Detect which cell encompasses the target text, then output its [x, y] center coordinate. 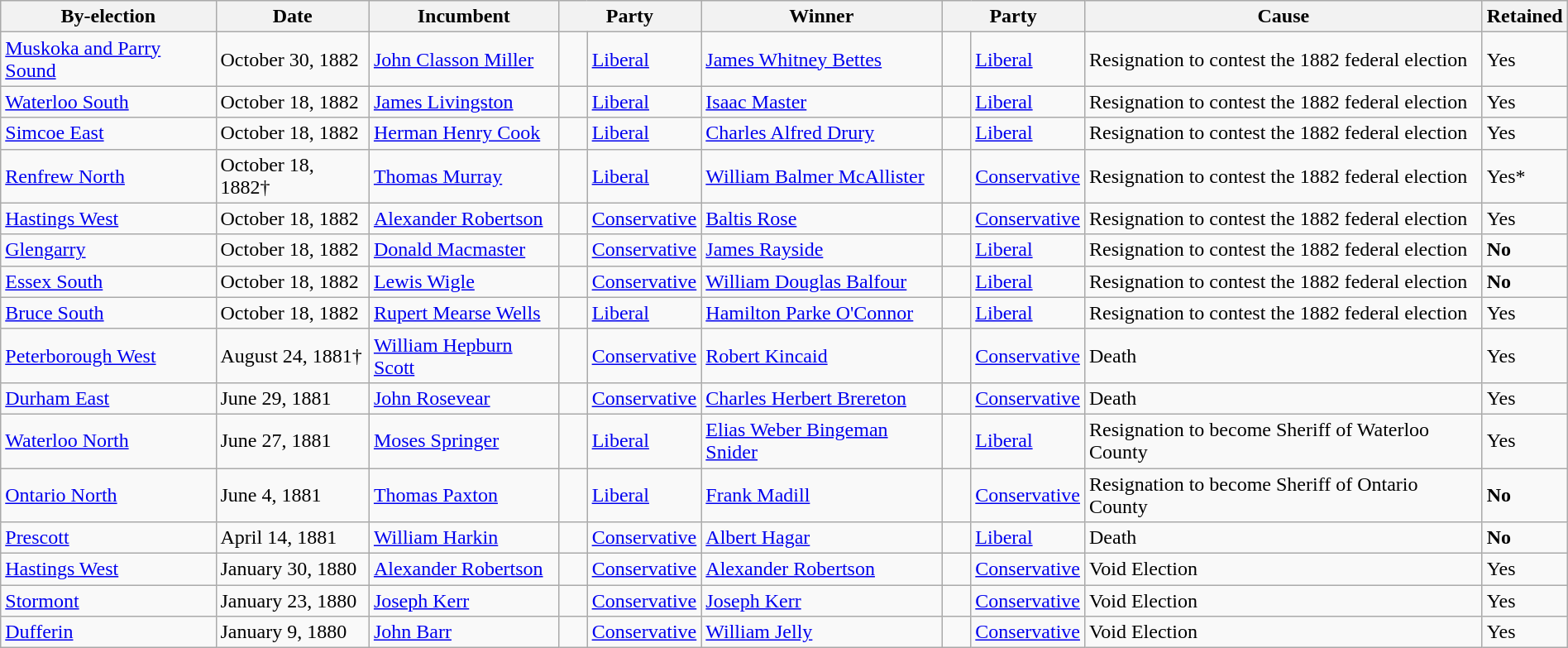
Donald Macmaster [463, 250]
John Barr [463, 632]
January 9, 1880 [293, 632]
Elias Weber Bingeman Snider [822, 440]
Moses Springer [463, 440]
June 27, 1881 [293, 440]
Date [293, 17]
Bruce South [108, 313]
June 29, 1881 [293, 398]
Muskoka and Parry Sound [108, 60]
Yes* [1525, 175]
By-election [108, 17]
Thomas Paxton [463, 495]
January 23, 1880 [293, 601]
Resignation to become Sheriff of Waterloo County [1284, 440]
Renfrew North [108, 175]
William Harkin [463, 538]
Incumbent [463, 17]
William Hepburn Scott [463, 356]
Baltis Rose [822, 218]
Peterborough West [108, 356]
Cause [1284, 17]
Dufferin [108, 632]
Albert Hagar [822, 538]
John Rosevear [463, 398]
Isaac Master [822, 102]
William Balmer McAllister [822, 175]
Glengarry [108, 250]
Robert Kincaid [822, 356]
January 30, 1880 [293, 569]
June 4, 1881 [293, 495]
James Rayside [822, 250]
Durham East [108, 398]
Charles Alfred Drury [822, 133]
William Douglas Balfour [822, 281]
Hamilton Parke O'Connor [822, 313]
Retained [1525, 17]
April 14, 1881 [293, 538]
Lewis Wigle [463, 281]
Frank Madill [822, 495]
Rupert Mearse Wells [463, 313]
Thomas Murray [463, 175]
Waterloo South [108, 102]
John Classon Miller [463, 60]
October 18, 1882† [293, 175]
August 24, 1881† [293, 356]
Charles Herbert Brereton [822, 398]
Stormont [108, 601]
Ontario North [108, 495]
Essex South [108, 281]
Simcoe East [108, 133]
James Livingston [463, 102]
Resignation to become Sheriff of Ontario County [1284, 495]
October 30, 1882 [293, 60]
Waterloo North [108, 440]
William Jelly [822, 632]
James Whitney Bettes [822, 60]
Herman Henry Cook [463, 133]
Prescott [108, 538]
Winner [822, 17]
